Locate the cell with the specified text and output its [x, y] center coordinate. 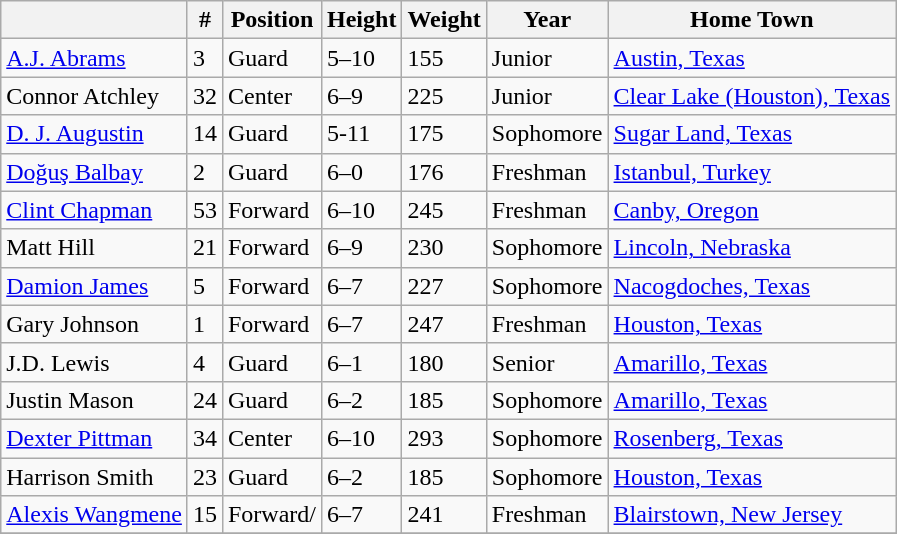
230 [444, 248]
23 [204, 477]
Senior [547, 362]
Doğuş Balbay [94, 172]
247 [444, 324]
1 [204, 324]
34 [204, 438]
5-11 [362, 134]
Position [272, 20]
227 [444, 286]
Clint Chapman [94, 210]
14 [204, 134]
6–1 [362, 362]
Gary Johnson [94, 324]
J.D. Lewis [94, 362]
# [204, 20]
Canby, Oregon [752, 210]
Connor Atchley [94, 96]
175 [444, 134]
225 [444, 96]
Lincoln, Nebraska [752, 248]
4 [204, 362]
Justin Mason [94, 400]
Clear Lake (Houston), Texas [752, 96]
241 [444, 515]
21 [204, 248]
3 [204, 58]
15 [204, 515]
Home Town [752, 20]
293 [444, 438]
Damion James [94, 286]
Dexter Pittman [94, 438]
Harrison Smith [94, 477]
Rosenberg, Texas [752, 438]
Height [362, 20]
Forward/ [272, 515]
245 [444, 210]
24 [204, 400]
Matt Hill [94, 248]
D. J. Augustin [94, 134]
Sugar Land, Texas [752, 134]
5–10 [362, 58]
5 [204, 286]
Austin, Texas [752, 58]
180 [444, 362]
2 [204, 172]
32 [204, 96]
6–0 [362, 172]
176 [444, 172]
Istanbul, Turkey [752, 172]
53 [204, 210]
Year [547, 20]
A.J. Abrams [94, 58]
Nacogdoches, Texas [752, 286]
Alexis Wangmene [94, 515]
Blairstown, New Jersey [752, 515]
Weight [444, 20]
155 [444, 58]
